Search for the cell housing the specified text and yield its [x, y] center coordinate. 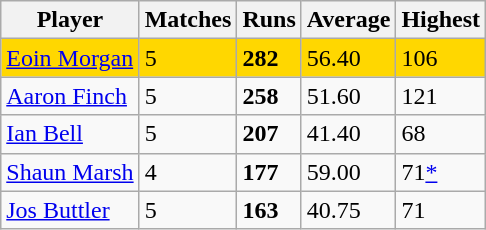
163 [269, 210]
59.00 [348, 172]
71 [441, 210]
Aaron Finch [70, 96]
Matches [188, 20]
4 [188, 172]
40.75 [348, 210]
177 [269, 172]
Runs [269, 20]
Ian Bell [70, 134]
51.60 [348, 96]
Shaun Marsh [70, 172]
56.40 [348, 58]
41.40 [348, 134]
71* [441, 172]
Average [348, 20]
258 [269, 96]
68 [441, 134]
106 [441, 58]
207 [269, 134]
Highest [441, 20]
Jos Buttler [70, 210]
282 [269, 58]
121 [441, 96]
Player [70, 20]
Eoin Morgan [70, 58]
